Locate the cell with the specified text and output its [x, y] center coordinate. 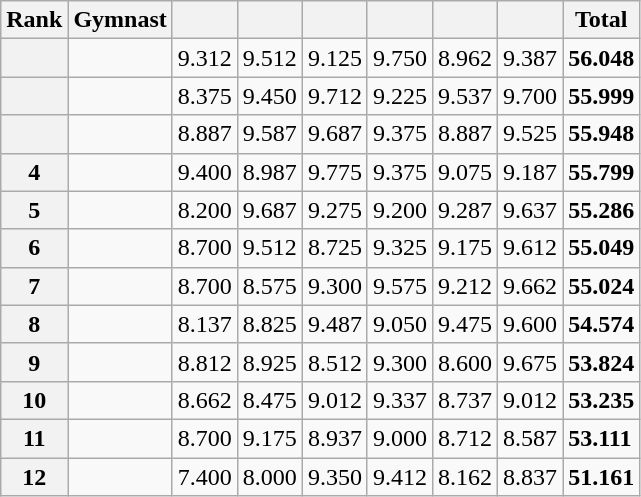
8.662 [204, 400]
8.962 [466, 58]
53.111 [602, 438]
8.512 [334, 362]
8.925 [270, 362]
9 [34, 362]
9.050 [400, 324]
9.712 [334, 96]
9.387 [530, 58]
9.675 [530, 362]
Gymnast [120, 20]
6 [34, 248]
7 [34, 286]
9.212 [466, 286]
8.837 [530, 477]
8.937 [334, 438]
8 [34, 324]
9.612 [530, 248]
9.487 [334, 324]
8.137 [204, 324]
9.587 [270, 134]
Rank [34, 20]
9.325 [400, 248]
55.049 [602, 248]
8.475 [270, 400]
8.712 [466, 438]
12 [34, 477]
9.350 [334, 477]
8.725 [334, 248]
9.125 [334, 58]
9.662 [530, 286]
9.525 [530, 134]
9.275 [334, 210]
9.000 [400, 438]
9.750 [400, 58]
11 [34, 438]
8.575 [270, 286]
9.700 [530, 96]
5 [34, 210]
Total [602, 20]
51.161 [602, 477]
9.450 [270, 96]
8.000 [270, 477]
9.600 [530, 324]
55.799 [602, 172]
9.400 [204, 172]
8.200 [204, 210]
8.587 [530, 438]
9.537 [466, 96]
9.312 [204, 58]
10 [34, 400]
9.187 [530, 172]
7.400 [204, 477]
8.737 [466, 400]
8.812 [204, 362]
9.775 [334, 172]
55.024 [602, 286]
8.825 [270, 324]
55.948 [602, 134]
8.162 [466, 477]
55.286 [602, 210]
9.200 [400, 210]
9.287 [466, 210]
9.575 [400, 286]
9.225 [400, 96]
53.235 [602, 400]
9.337 [400, 400]
9.637 [530, 210]
8.600 [466, 362]
56.048 [602, 58]
54.574 [602, 324]
8.987 [270, 172]
8.375 [204, 96]
53.824 [602, 362]
9.075 [466, 172]
9.475 [466, 324]
4 [34, 172]
55.999 [602, 96]
9.412 [400, 477]
